Pinpoint the cell where the given text exists, returning its [X, Y] midpoint coordinate. 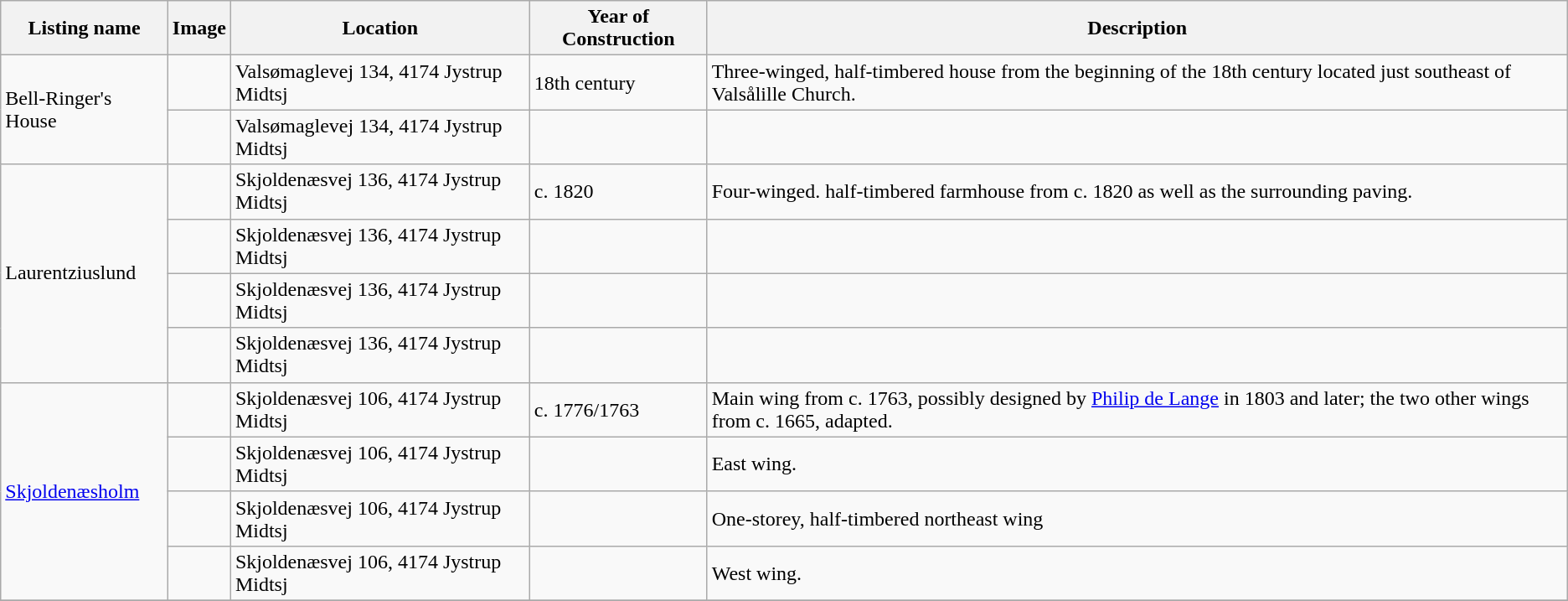
c. 1776/1763 [618, 409]
Image [199, 28]
East wing. [1137, 464]
Three-winged, half-timbered house from the beginning of the 18th century located just southeast of Valsålille Church. [1137, 82]
Location [380, 28]
Bell-Ringer's House [85, 110]
Listing name [85, 28]
West wing. [1137, 573]
One-storey, half-timbered northeast wing [1137, 518]
Main wing from c. 1763, possibly designed by Philip de Lange in 1803 and later; the two other wings from c. 1665, adapted. [1137, 409]
Skjoldenæsholm [85, 491]
18th century [618, 82]
Description [1137, 28]
c. 1820 [618, 191]
Four-winged. half-timbered farmhouse from c. 1820 as well as the surrounding paving. [1137, 191]
Laurentziuslund [85, 273]
Year of Construction [618, 28]
